Capture the cell that displays the provided text and extract its (x, y) central coordinate. 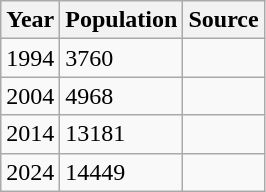
Population (122, 20)
Source (224, 20)
3760 (122, 58)
13181 (122, 134)
2004 (30, 96)
14449 (122, 172)
1994 (30, 58)
Year (30, 20)
4968 (122, 96)
2014 (30, 134)
2024 (30, 172)
